Locate the cell with the specified text and output its (X, Y) center coordinate. 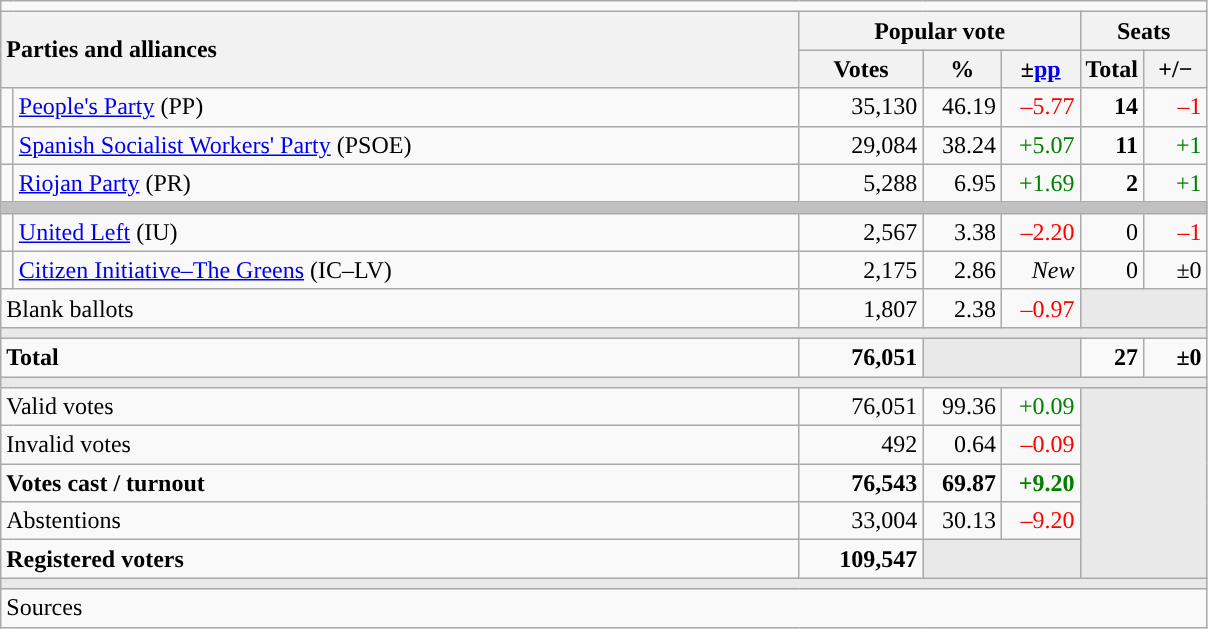
2,567 (861, 232)
2,175 (861, 270)
69.87 (962, 483)
±pp (1040, 69)
27 (1112, 357)
+/− (1176, 69)
46.19 (962, 107)
99.36 (962, 407)
+0.09 (1040, 407)
Parties and alliances (400, 50)
492 (861, 445)
76,543 (861, 483)
30.13 (962, 521)
+1.69 (1040, 183)
Valid votes (400, 407)
Seats (1144, 31)
–0.09 (1040, 445)
–5.77 (1040, 107)
People's Party (PP) (406, 107)
Riojan Party (PR) (406, 183)
1,807 (861, 308)
3.38 (962, 232)
Votes cast / turnout (400, 483)
Registered voters (400, 559)
Citizen Initiative–The Greens (IC–LV) (406, 270)
United Left (IU) (406, 232)
11 (1112, 145)
Blank ballots (400, 308)
38.24 (962, 145)
109,547 (861, 559)
+5.07 (1040, 145)
0.64 (962, 445)
Spanish Socialist Workers' Party (PSOE) (406, 145)
Sources (604, 608)
+9.20 (1040, 483)
14 (1112, 107)
New (1040, 270)
–9.20 (1040, 521)
5,288 (861, 183)
–0.97 (1040, 308)
Votes (861, 69)
2.38 (962, 308)
29,084 (861, 145)
6.95 (962, 183)
% (962, 69)
Popular vote (940, 31)
–2.20 (1040, 232)
2 (1112, 183)
35,130 (861, 107)
33,004 (861, 521)
2.86 (962, 270)
Invalid votes (400, 445)
Abstentions (400, 521)
